Locate the cell with the specified text and output its (X, Y) center coordinate. 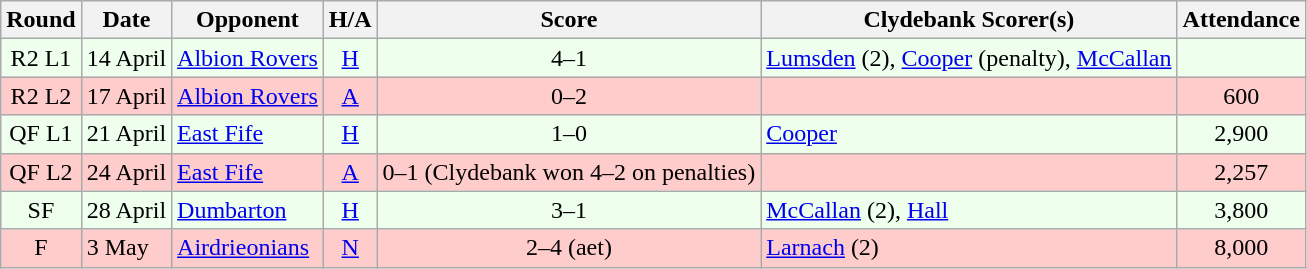
28 April (126, 210)
F (41, 248)
Opponent (248, 20)
QF L2 (41, 172)
Clydebank Scorer(s) (969, 20)
3,800 (1241, 210)
Airdrieonians (248, 248)
2,900 (1241, 134)
0–2 (569, 96)
17 April (126, 96)
0–1 (Clydebank won 4–2 on penalties) (569, 172)
14 April (126, 58)
Attendance (1241, 20)
1–0 (569, 134)
Round (41, 20)
2,257 (1241, 172)
3 May (126, 248)
SF (41, 210)
21 April (126, 134)
Larnach (2) (969, 248)
4–1 (569, 58)
QF L1 (41, 134)
N (350, 248)
Date (126, 20)
R2 L1 (41, 58)
Dumbarton (248, 210)
24 April (126, 172)
3–1 (569, 210)
600 (1241, 96)
Cooper (969, 134)
McCallan (2), Hall (969, 210)
Score (569, 20)
8,000 (1241, 248)
2–4 (aet) (569, 248)
H/A (350, 20)
Lumsden (2), Cooper (penalty), McCallan (969, 58)
R2 L2 (41, 96)
